Pinpoint the cell where the given text exists, returning its [x, y] midpoint coordinate. 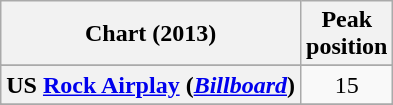
Chart (2013) [151, 34]
15 [347, 85]
US Rock Airplay (Billboard) [151, 85]
Peakposition [347, 34]
